Capture the cell that displays the provided text and extract its (X, Y) central coordinate. 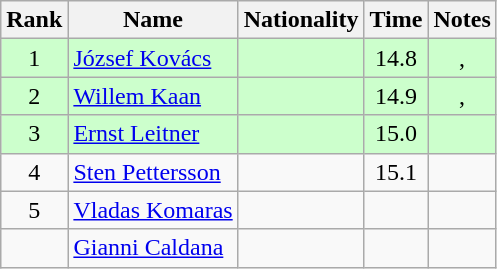
Notes (462, 20)
Ernst Leitner (153, 134)
Willem Kaan (153, 96)
14.8 (396, 58)
4 (34, 172)
Rank (34, 20)
Time (396, 20)
Gianni Caldana (153, 248)
2 (34, 96)
József Kovács (153, 58)
Name (153, 20)
15.1 (396, 172)
1 (34, 58)
15.0 (396, 134)
Vladas Komaras (153, 210)
5 (34, 210)
Nationality (301, 20)
14.9 (396, 96)
3 (34, 134)
Sten Pettersson (153, 172)
